From the cell containing the given text, extract its center point as [X, Y] coordinate. 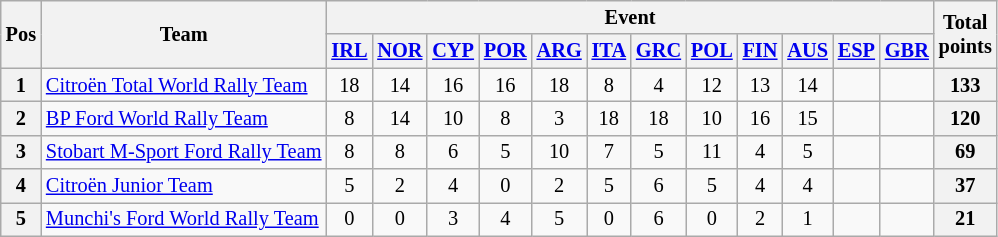
BP Ford World Rally Team [184, 118]
IRL [349, 51]
ITA [609, 51]
Event [630, 17]
Team [184, 34]
ARG [560, 51]
7 [609, 152]
POR [506, 51]
POL [712, 51]
FIN [760, 51]
11 [712, 152]
12 [712, 85]
Citroën Total World Rally Team [184, 85]
37 [966, 186]
Totalpoints [966, 34]
15 [807, 118]
Pos [21, 34]
GRC [658, 51]
69 [966, 152]
CYP [453, 51]
GBR [907, 51]
133 [966, 85]
Citroën Junior Team [184, 186]
21 [966, 219]
Munchi's Ford World Rally Team [184, 219]
120 [966, 118]
AUS [807, 51]
13 [760, 85]
ESP [856, 51]
NOR [400, 51]
Stobart M-Sport Ford Rally Team [184, 152]
